Provide the [X, Y] coordinate of the cell's center where the given text is located.  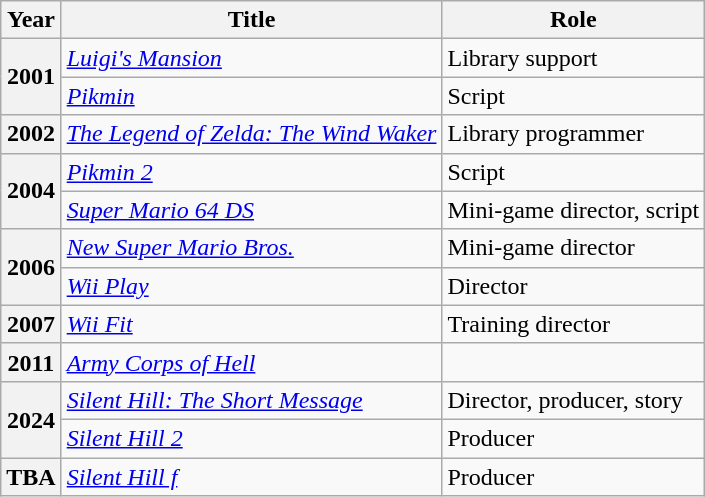
2024 [31, 419]
2002 [31, 134]
Director, producer, story [574, 400]
Library programmer [574, 134]
Mini-game director, script [574, 210]
2004 [31, 191]
Silent Hill: The Short Message [252, 400]
2006 [31, 267]
Role [574, 20]
Mini-game director [574, 248]
Year [31, 20]
Director [574, 286]
Title [252, 20]
TBA [31, 477]
Pikmin 2 [252, 172]
Silent Hill f [252, 477]
Wii Play [252, 286]
Library support [574, 58]
2001 [31, 77]
Super Mario 64 DS [252, 210]
2011 [31, 362]
Army Corps of Hell [252, 362]
Luigi's Mansion [252, 58]
Wii Fit [252, 324]
2007 [31, 324]
Training director [574, 324]
Pikmin [252, 96]
New Super Mario Bros. [252, 248]
Silent Hill 2 [252, 438]
The Legend of Zelda: The Wind Waker [252, 134]
